Provide the [x, y] coordinate of the cell's center where the given text is located.  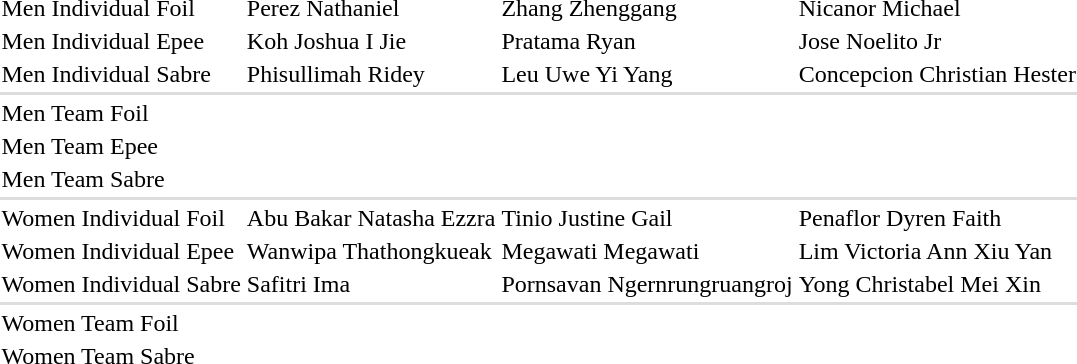
Women Individual Epee [121, 251]
Safitri Ima [371, 284]
Pornsavan Ngernrungruangroj [647, 284]
Koh Joshua I Jie [371, 41]
Lim Victoria Ann Xiu Yan [937, 251]
Women Individual Sabre [121, 284]
Women Individual Foil [121, 218]
Leu Uwe Yi Yang [647, 74]
Concepcion Christian Hester [937, 74]
Penaflor Dyren Faith [937, 218]
Men Team Sabre [121, 179]
Pratama Ryan [647, 41]
Men Team Foil [121, 113]
Men Individual Epee [121, 41]
Abu Bakar Natasha Ezzra [371, 218]
Men Individual Sabre [121, 74]
Yong Christabel Mei Xin [937, 284]
Wanwipa Thathongkueak [371, 251]
Jose Noelito Jr [937, 41]
Tinio Justine Gail [647, 218]
Men Team Epee [121, 146]
Phisullimah Ridey [371, 74]
Women Team Foil [121, 323]
Megawati Megawati [647, 251]
